Extract the (x, y) coordinate from the center of the cell holding the provided text.  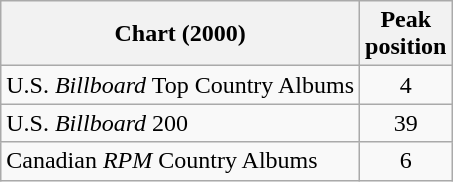
Canadian RPM Country Albums (180, 161)
U.S. Billboard Top Country Albums (180, 85)
U.S. Billboard 200 (180, 123)
Peakposition (406, 34)
39 (406, 123)
Chart (2000) (180, 34)
6 (406, 161)
4 (406, 85)
